Detect which cell encompasses the target text, then output its [X, Y] center coordinate. 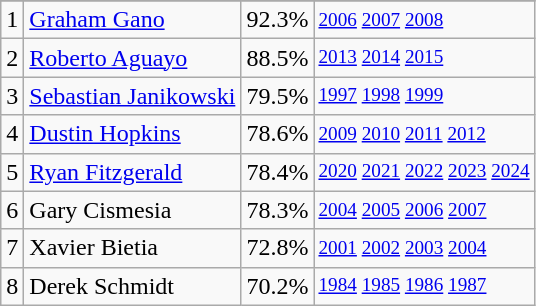
5 [12, 172]
79.5% [278, 96]
70.2% [278, 286]
78.3% [278, 210]
6 [12, 210]
3 [12, 96]
1 [12, 20]
2 [12, 58]
2001 2002 2003 2004 [424, 248]
2006 2007 2008 [424, 20]
78.4% [278, 172]
Roberto Aguayo [132, 58]
Ryan Fitzgerald [132, 172]
1984 1985 1986 1987 [424, 286]
8 [12, 286]
2004 2005 2006 2007 [424, 210]
Xavier Bietia [132, 248]
7 [12, 248]
78.6% [278, 134]
Sebastian Janikowski [132, 96]
88.5% [278, 58]
72.8% [278, 248]
2009 2010 2011 2012 [424, 134]
4 [12, 134]
2013 2014 2015 [424, 58]
Gary Cismesia [132, 210]
1997 1998 1999 [424, 96]
92.3% [278, 20]
Derek Schmidt [132, 286]
2020 2021 2022 2023 2024 [424, 172]
Dustin Hopkins [132, 134]
Graham Gano [132, 20]
